Output the [x, y] coordinate of the center of the cell containing the given text.  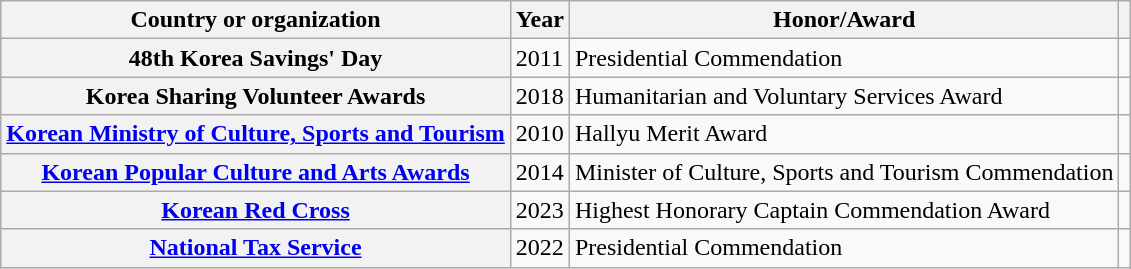
Honor/Award [844, 20]
2018 [540, 96]
Year [540, 20]
Country or organization [256, 20]
2023 [540, 210]
48th Korea Savings' Day [256, 58]
Highest Honorary Captain Commendation Award [844, 210]
Minister of Culture, Sports and Tourism Commendation [844, 172]
Korean Popular Culture and Arts Awards [256, 172]
Humanitarian and Voluntary Services Award [844, 96]
Korean Red Cross [256, 210]
2014 [540, 172]
2011 [540, 58]
2010 [540, 134]
Hallyu Merit Award [844, 134]
National Tax Service [256, 248]
Korea Sharing Volunteer Awards [256, 96]
2022 [540, 248]
Korean Ministry of Culture, Sports and Tourism [256, 134]
